Determine the (X, Y) coordinate at the center of the cell enclosing the given text.  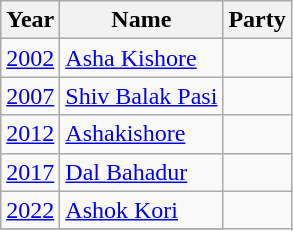
2012 (30, 134)
Ashok Kori (142, 210)
Asha Kishore (142, 58)
2022 (30, 210)
2017 (30, 172)
Name (142, 20)
Year (30, 20)
2002 (30, 58)
Ashakishore (142, 134)
Dal Bahadur (142, 172)
Shiv Balak Pasi (142, 96)
2007 (30, 96)
Party (257, 20)
